For the text-containing cell, return its midpoint in [x, y] coordinate format. 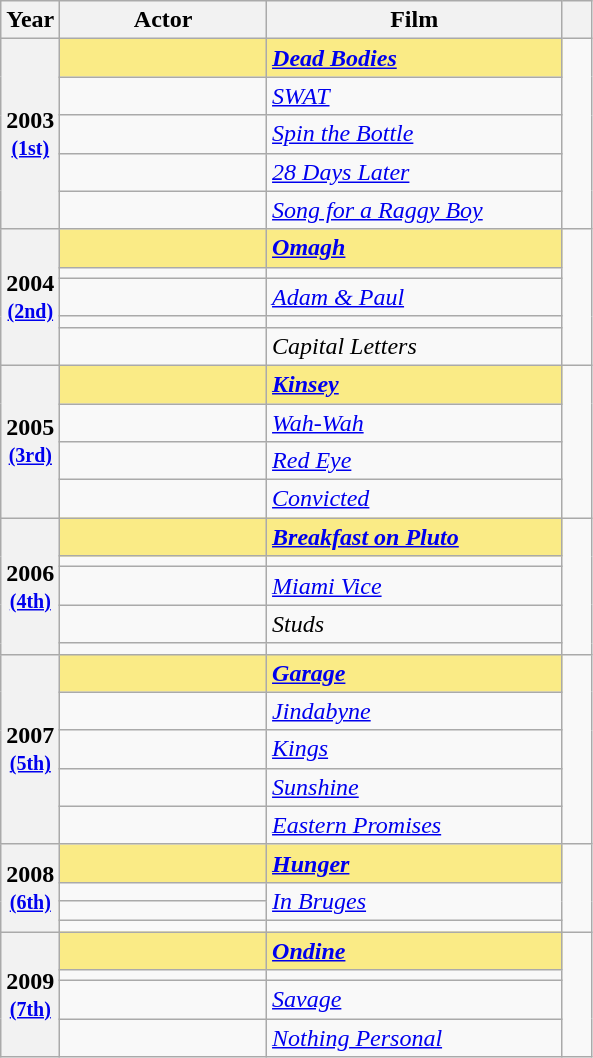
Nothing Personal [414, 1038]
Studs [414, 624]
2007(5th) [30, 749]
Miami Vice [414, 586]
Kinsey [414, 384]
Ondine [414, 951]
Breakfast on Pluto [414, 537]
Year [30, 20]
In Bruges [414, 901]
Omagh [414, 248]
Capital Letters [414, 346]
Kings [414, 749]
Adam & Paul [414, 297]
2005(3rd) [30, 441]
2003(1st) [30, 134]
Convicted [414, 499]
2008(6th) [30, 888]
Dead Bodies [414, 58]
2004(2nd) [30, 297]
Jindabyne [414, 711]
28 Days Later [414, 172]
Garage [414, 673]
Song for a Raggy Boy [414, 210]
Red Eye [414, 461]
Spin the Bottle [414, 134]
2006(4th) [30, 586]
Eastern Promises [414, 825]
2009(7th) [30, 994]
SWAT [414, 96]
Film [414, 20]
Sunshine [414, 787]
Wah-Wah [414, 423]
Actor [164, 20]
Hunger [414, 863]
Savage [414, 1000]
